Search for the cell housing the specified text and yield its (x, y) center coordinate. 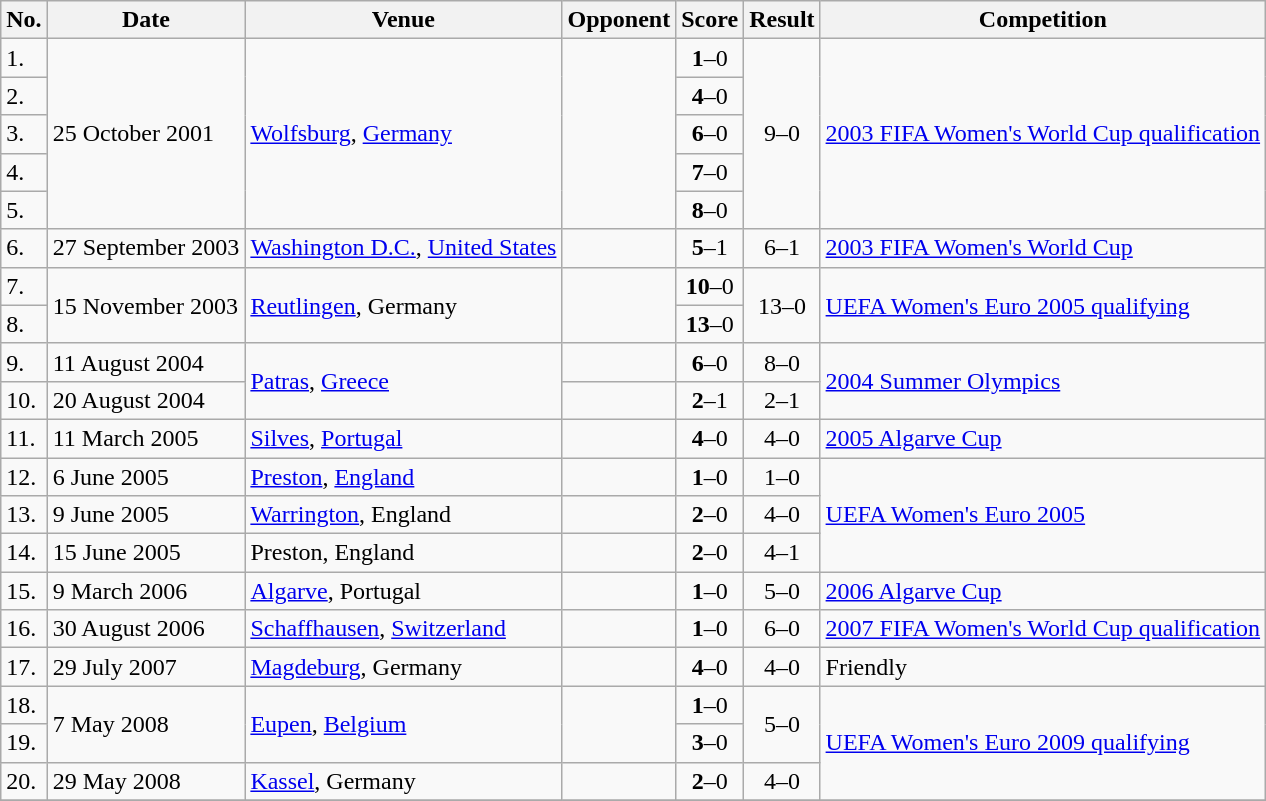
12. (24, 477)
Algarve, Portugal (404, 591)
Competition (1043, 20)
4–1 (782, 553)
Kassel, Germany (404, 781)
2006 Algarve Cup (1043, 591)
5. (24, 210)
No. (24, 20)
3–0 (710, 743)
16. (24, 629)
9 June 2005 (146, 515)
19. (24, 743)
7–0 (710, 172)
Score (710, 20)
UEFA Women's Euro 2005 qualifying (1043, 305)
Friendly (1043, 667)
2003 FIFA Women's World Cup qualification (1043, 134)
Result (782, 20)
Wolfsburg, Germany (404, 134)
2. (24, 96)
10. (24, 400)
14. (24, 553)
15. (24, 591)
20 August 2004 (146, 400)
Opponent (619, 20)
2004 Summer Olympics (1043, 381)
Venue (404, 20)
Patras, Greece (404, 381)
2007 FIFA Women's World Cup qualification (1043, 629)
7 May 2008 (146, 724)
11. (24, 438)
3. (24, 134)
UEFA Women's Euro 2005 (1043, 515)
27 September 2003 (146, 248)
Washington D.C., United States (404, 248)
9 March 2006 (146, 591)
Eupen, Belgium (404, 724)
29 July 2007 (146, 667)
Schaffhausen, Switzerland (404, 629)
8. (24, 324)
7. (24, 286)
15 June 2005 (146, 553)
UEFA Women's Euro 2009 qualifying (1043, 743)
20. (24, 781)
4. (24, 172)
6. (24, 248)
10–0 (710, 286)
6 June 2005 (146, 477)
25 October 2001 (146, 134)
17. (24, 667)
Warrington, England (404, 515)
15 November 2003 (146, 305)
13. (24, 515)
2005 Algarve Cup (1043, 438)
Silves, Portugal (404, 438)
11 March 2005 (146, 438)
1. (24, 58)
30 August 2006 (146, 629)
18. (24, 705)
9. (24, 362)
9–0 (782, 134)
5–1 (710, 248)
11 August 2004 (146, 362)
Date (146, 20)
29 May 2008 (146, 781)
Reutlingen, Germany (404, 305)
Magdeburg, Germany (404, 667)
2003 FIFA Women's World Cup (1043, 248)
6–1 (782, 248)
